Determine the [X, Y] coordinate at the center of the cell enclosing the given text.  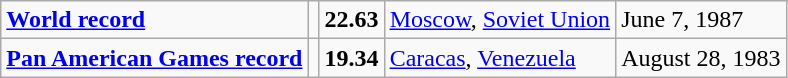
22.63 [352, 20]
Caracas, Venezuela [500, 58]
June 7, 1987 [701, 20]
August 28, 1983 [701, 58]
Moscow, Soviet Union [500, 20]
19.34 [352, 58]
Pan American Games record [154, 58]
World record [154, 20]
